Extract the (x, y) coordinate from the center of the cell holding the provided text.  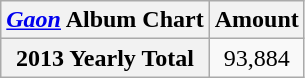
Amount (256, 20)
93,884 (256, 58)
Gaon Album Chart (105, 20)
2013 Yearly Total (105, 58)
